Return [X, Y] of the center of cell containing provided text 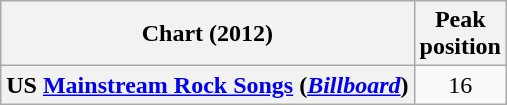
Chart (2012) [208, 34]
US Mainstream Rock Songs (Billboard) [208, 85]
16 [460, 85]
Peakposition [460, 34]
